Return the (X, Y) coordinate for the center point of the cell that contains the specified text.  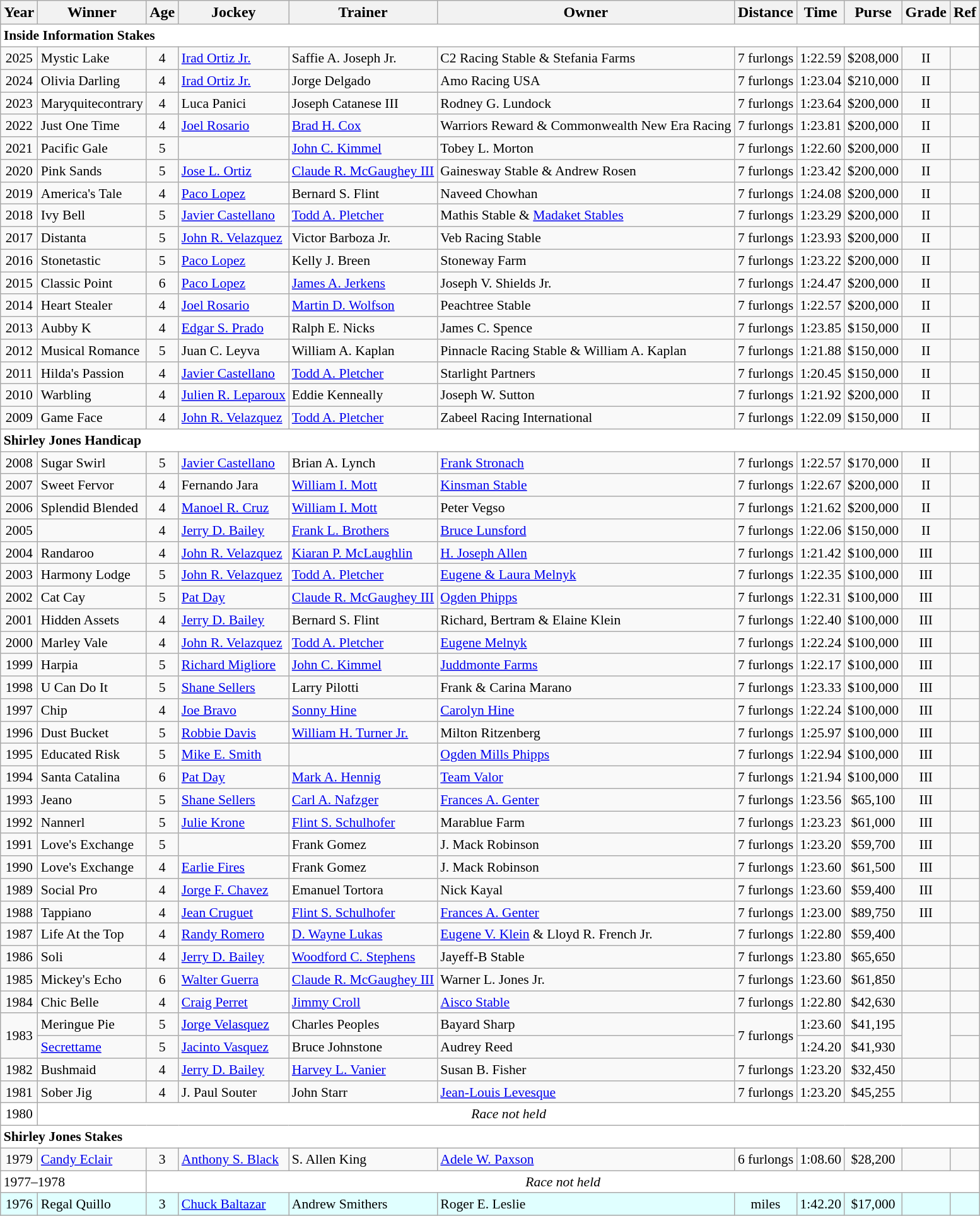
1985 (19, 979)
1:21.92 (821, 395)
Soli (92, 957)
Joe Bravo (233, 710)
Game Face (92, 418)
Trainer (363, 13)
1:23.64 (821, 103)
$45,255 (873, 1092)
Sweet Fervor (92, 485)
Joseph Catanese III (363, 103)
Earlie Fires (233, 867)
Peachtree Stable (585, 305)
Ivy Bell (92, 216)
Bayard Sharp (585, 1024)
1:23.56 (821, 800)
1:22.17 (821, 665)
$41,195 (873, 1024)
1:25.97 (821, 732)
$61,500 (873, 867)
Anthony S. Black (233, 1159)
Jean Cruguet (233, 912)
1:21.62 (821, 508)
Ogden Phipps (585, 597)
Nannerl (92, 822)
1:23.85 (821, 328)
1:22.09 (821, 418)
Olivia Darling (92, 81)
1:23.22 (821, 260)
Hilda's Passion (92, 373)
Susan B. Fisher (585, 1070)
Frank Stronach (585, 463)
Shirley Jones Handicap (491, 440)
Joseph V. Shields Jr. (585, 283)
Carl A. Nafzger (363, 800)
Distance (766, 13)
Age (163, 13)
America's Tale (92, 193)
2001 (19, 620)
Kiaran P. McLaughlin (363, 552)
Meringue Pie (92, 1024)
Marley Vale (92, 643)
1979 (19, 1159)
Mystic Lake (92, 58)
1:22.31 (821, 597)
Randy Romero (233, 935)
Jockey (233, 13)
Winner (92, 13)
Jimmy Croll (363, 1002)
Brian A. Lynch (363, 463)
2012 (19, 351)
2002 (19, 597)
Woodford C. Stephens (363, 957)
Ogden Mills Phipps (585, 755)
2020 (19, 171)
Aisco Stable (585, 1002)
Tappiano (92, 912)
1:42.20 (821, 1204)
Educated Risk (92, 755)
Jorge Delgado (363, 81)
1:22.35 (821, 575)
Life At the Top (92, 935)
1:23.23 (821, 822)
Tobey L. Morton (585, 148)
1:23.04 (821, 81)
Stoneway Farm (585, 260)
Ref (965, 13)
miles (766, 1204)
John Starr (363, 1092)
Inside Information Stakes (491, 36)
2024 (19, 81)
Walter Guerra (233, 979)
Emanuel Tortora (363, 890)
$65,650 (873, 957)
1992 (19, 822)
2022 (19, 126)
Adele W. Paxson (585, 1159)
$89,750 (873, 912)
1981 (19, 1092)
Warriors Reward & Commonwealth New Era Racing (585, 126)
Martin D. Wolfson (363, 305)
U Can Do It (92, 687)
1987 (19, 935)
Jorge F. Chavez (233, 890)
Jeano (92, 800)
2017 (19, 238)
Richard Migliore (233, 665)
William A. Kaplan (363, 351)
Secrettame (92, 1047)
James A. Jerkens (363, 283)
Amo Racing USA (585, 81)
1993 (19, 800)
Heart Stealer (92, 305)
Year (19, 13)
Peter Vegso (585, 508)
$210,000 (873, 81)
$208,000 (873, 58)
2010 (19, 395)
Ralph E. Nicks (363, 328)
Just One Time (92, 126)
Pacific Gale (92, 148)
1:24.08 (821, 193)
1976 (19, 1204)
2016 (19, 260)
Jorge Velasquez (233, 1024)
Maryquitecontrary (92, 103)
Rodney G. Lundock (585, 103)
Julien R. Leparoux (233, 395)
2006 (19, 508)
Pink Sands (92, 171)
Juan C. Leyva (233, 351)
Classic Point (92, 283)
1:23.29 (821, 216)
Andrew Smithers (363, 1204)
Mike E. Smith (233, 755)
1:22.67 (821, 485)
1:22.94 (821, 755)
Richard, Bertram & Elaine Klein (585, 620)
1:24.20 (821, 1047)
1990 (19, 867)
2014 (19, 305)
$17,000 (873, 1204)
Carolyn Hine (585, 710)
1:23.42 (821, 171)
Warbling (92, 395)
Aubby K (92, 328)
Veb Racing Stable (585, 238)
Jacinto Vasquez (233, 1047)
$170,000 (873, 463)
$28,200 (873, 1159)
2023 (19, 103)
Eugene V. Klein & Lloyd R. French Jr. (585, 935)
Harvey L. Vanier (363, 1070)
Eugene Melnyk (585, 643)
2008 (19, 463)
Naveed Chowhan (585, 193)
1996 (19, 732)
William H. Turner Jr. (363, 732)
2021 (19, 148)
Audrey Reed (585, 1047)
Victor Barboza Jr. (363, 238)
2011 (19, 373)
Bruce Lunsford (585, 530)
2009 (19, 418)
1994 (19, 777)
Mark A. Hennig (363, 777)
James C. Spence (585, 328)
Robbie Davis (233, 732)
2005 (19, 530)
2003 (19, 575)
$32,450 (873, 1070)
Mathis Stable & Madaket Stables (585, 216)
Distanta (92, 238)
Santa Catalina (92, 777)
Jayeff-B Stable (585, 957)
Bruce Johnstone (363, 1047)
Frank L. Brothers (363, 530)
Chic Belle (92, 1002)
2018 (19, 216)
Kinsman Stable (585, 485)
C2 Racing Stable & Stefania Farms (585, 58)
1:23.33 (821, 687)
Dust Bucket (92, 732)
Time (821, 13)
1:22.06 (821, 530)
Starlight Partners (585, 373)
Candy Eclair (92, 1159)
1:23.00 (821, 912)
Warner L. Jones Jr. (585, 979)
Marablue Farm (585, 822)
Manoel R. Cruz (233, 508)
Jean-Louis Levesque (585, 1092)
Sugar Swirl (92, 463)
$41,930 (873, 1047)
1980 (19, 1114)
Frank & Carina Marano (585, 687)
Edgar S. Prado (233, 328)
2025 (19, 58)
1991 (19, 845)
2013 (19, 328)
Fernando Jara (233, 485)
Splendid Blended (92, 508)
2019 (19, 193)
Randaroo (92, 552)
Harmony Lodge (92, 575)
Hidden Assets (92, 620)
Stonetastic (92, 260)
$61,850 (873, 979)
$61,000 (873, 822)
1:22.60 (821, 148)
1995 (19, 755)
1:21.42 (821, 552)
2000 (19, 643)
Juddmonte Farms (585, 665)
Sonny Hine (363, 710)
Zabeel Racing International (585, 418)
1982 (19, 1070)
Luca Panici (233, 103)
1977–1978 (73, 1182)
Kelly J. Breen (363, 260)
Mickey's Echo (92, 979)
1998 (19, 687)
1:23.80 (821, 957)
Joseph W. Sutton (585, 395)
Regal Quillo (92, 1204)
$65,100 (873, 800)
Eugene & Laura Melnyk (585, 575)
S. Allen King (363, 1159)
2004 (19, 552)
Saffie A. Joseph Jr. (363, 58)
Craig Perret (233, 1002)
Roger E. Leslie (585, 1204)
Cat Cay (92, 597)
6 furlongs (766, 1159)
1:22.59 (821, 58)
Nick Kayal (585, 890)
1:21.88 (821, 351)
1986 (19, 957)
2015 (19, 283)
Pinnacle Racing Stable & William A. Kaplan (585, 351)
Team Valor (585, 777)
Jose L. Ortiz (233, 171)
1997 (19, 710)
2007 (19, 485)
1:23.93 (821, 238)
1:23.81 (821, 126)
1988 (19, 912)
1:20.45 (821, 373)
$42,630 (873, 1002)
Charles Peoples (363, 1024)
Chip (92, 710)
Gainesway Stable & Andrew Rosen (585, 171)
Purse (873, 13)
Bushmaid (92, 1070)
H. Joseph Allen (585, 552)
1984 (19, 1002)
Eddie Kenneally (363, 395)
1:22.40 (821, 620)
Larry Pilotti (363, 687)
1:08.60 (821, 1159)
Musical Romance (92, 351)
1:24.47 (821, 283)
1983 (19, 1036)
Shirley Jones Stakes (491, 1137)
D. Wayne Lukas (363, 935)
Grade (926, 13)
J. Paul Souter (233, 1092)
$59,700 (873, 845)
Brad H. Cox (363, 126)
Milton Ritzenberg (585, 732)
Social Pro (92, 890)
1989 (19, 890)
Sober Jig (92, 1092)
Owner (585, 13)
Harpia (92, 665)
1:21.94 (821, 777)
Julie Krone (233, 822)
Chuck Baltazar (233, 1204)
1999 (19, 665)
